For the text-containing cell, return its midpoint in [x, y] coordinate format. 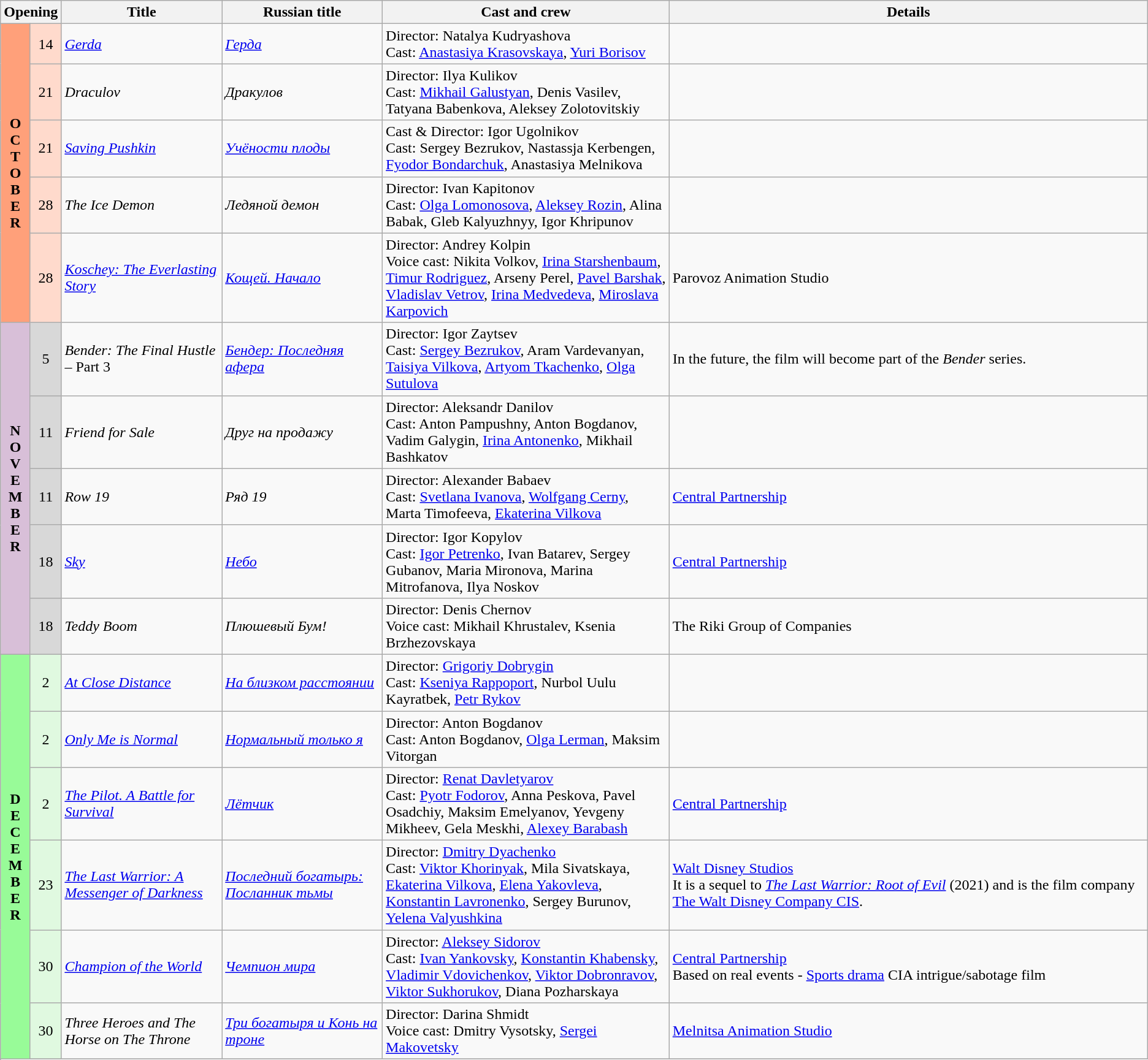
Друг на продажу [302, 432]
OCTOBER [16, 173]
Бендер: Последняя афера [302, 359]
Дракулов [302, 92]
Saving Pushkin [142, 148]
At Close Distance [142, 682]
Bender: The Final Hustle – Part 3 [142, 359]
Three Heroes and The Horse on The Throne [142, 1031]
Director: Denis Chernov Voice cast: Mikhail Khrustalev, Ksenia Brzhezovskaya [526, 626]
Director: Grigoriy Dobrygin Cast: Kseniya Rappoport, Nurbol Uulu Kayratbek, Petr Rykov [526, 682]
Нормальный только я [302, 739]
Cast & Director: Igor Ugolnikov Cast: Sergey Bezrukov, Nastassja Kerbengen, Fyodor Bondarchuk, Anastasiya Melnikova [526, 148]
Director: Darina Shmidt Voice cast: Dmitry Vysotsky, Sergei Makovetsky [526, 1031]
DECEMBER [16, 856]
Ряд 19 [302, 497]
Чемпион мира [302, 966]
Row 19 [142, 497]
Opening [31, 12]
The Riki Group of Companies [908, 626]
Лётчик [302, 804]
Draculov [142, 92]
Cast and crew [526, 12]
Director: Alexander Babaev Cast: Svetlana Ivanova, Wolfgang Cerny, Marta Timofeeva, Ekaterina Vilkova [526, 497]
Koschey: The Everlasting Story [142, 278]
5 [45, 359]
Последний богатырь: Посланник тьмы [302, 885]
Sky [142, 562]
Details [908, 12]
Teddy Boom [142, 626]
The Ice Demon [142, 205]
Director: Igor Kopylov Cast: Igor Petrenko, Ivan Batarev, Sergey Gubanov, Maria Mironova, Marina Mitrofanova, Ilya Noskov [526, 562]
Director: Renat Davletyarov Cast: Pyotr Fodorov, Anna Peskova, Pavel Osadchiy, Maksim Emelyanov, Yevgeny Mikheev, Gela Meskhi, Alexey Barabash [526, 804]
Учёности плоды [302, 148]
Кощей. Начало [302, 278]
Director: Igor Zaytsev Cast: Sergey Bezrukov, Aram Vardevanyan, Taisiya Vilkova, Artyom Tkachenko, Olga Sutulova [526, 359]
The Last Warrior: A Messenger of Darkness [142, 885]
Director: Aleksandr Danilov Cast: Anton Pampushny, Anton Bogdanov, Vadim Galygin, Irina Antonenko, Mikhail Bashkatov [526, 432]
На близком расстоянии [302, 682]
Central Partnership Based on real events - Sports drama CIA intrigue/sabotage film [908, 966]
Три богатыря и Конь на троне [302, 1031]
Melnitsa Animation Studio [908, 1031]
The Pilot. A Battle for Survival [142, 804]
Director: Ilya Kulikov Cast: Mikhail Galustyan, Denis Vasilev, Tatyana Babenkova, Aleksey Zolotovitskiy [526, 92]
Gerda [142, 44]
Russian title [302, 12]
Плюшевый Бум! [302, 626]
14 [45, 44]
Небо [302, 562]
In the future, the film will become part of the Bender series. [908, 359]
Director: Natalya Kudryashova Cast: Anastasiya Krasovskaya, Yuri Borisov [526, 44]
Friend for Sale [142, 432]
Director: Anton Bogdanov Cast: Anton Bogdanov, Olga Lerman, Maksim Vitorgan [526, 739]
Champion of the World [142, 966]
Parovoz Animation Studio [908, 278]
Only Me is Normal [142, 739]
Director: Ivan Kapitonov Cast: Olga Lomonosova, Aleksey Rozin, Alina Babak, Gleb Kalyuzhnyy, Igor Khripunov [526, 205]
Герда [302, 44]
Title [142, 12]
Director: Aleksey Sidorov Cast: Ivan Yankovsky, Konstantin Khabensky, Vladimir Vdovichenkov, Viktor Dobronravov, Viktor Sukhorukov, Diana Pozharskaya [526, 966]
NOVEMBER [16, 488]
Ледяной демон [302, 205]
Walt Disney Studios It is a sequel to The Last Warrior: Root of Evil (2021) and is the film company The Walt Disney Company CIS. [908, 885]
23 [45, 885]
